Pinpoint the cell where the given text exists, returning its (X, Y) midpoint coordinate. 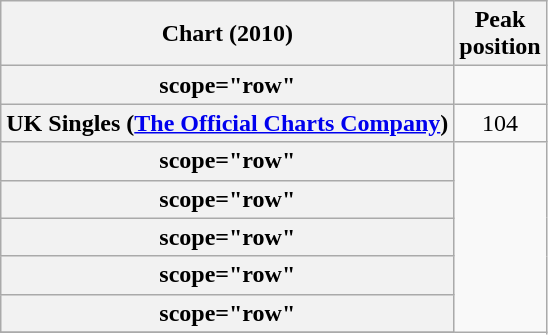
Chart (2010) (228, 34)
Peakposition (500, 34)
104 (500, 123)
UK Singles (The Official Charts Company) (228, 123)
